Extract the [x, y] coordinate from the center of the cell holding the provided text.  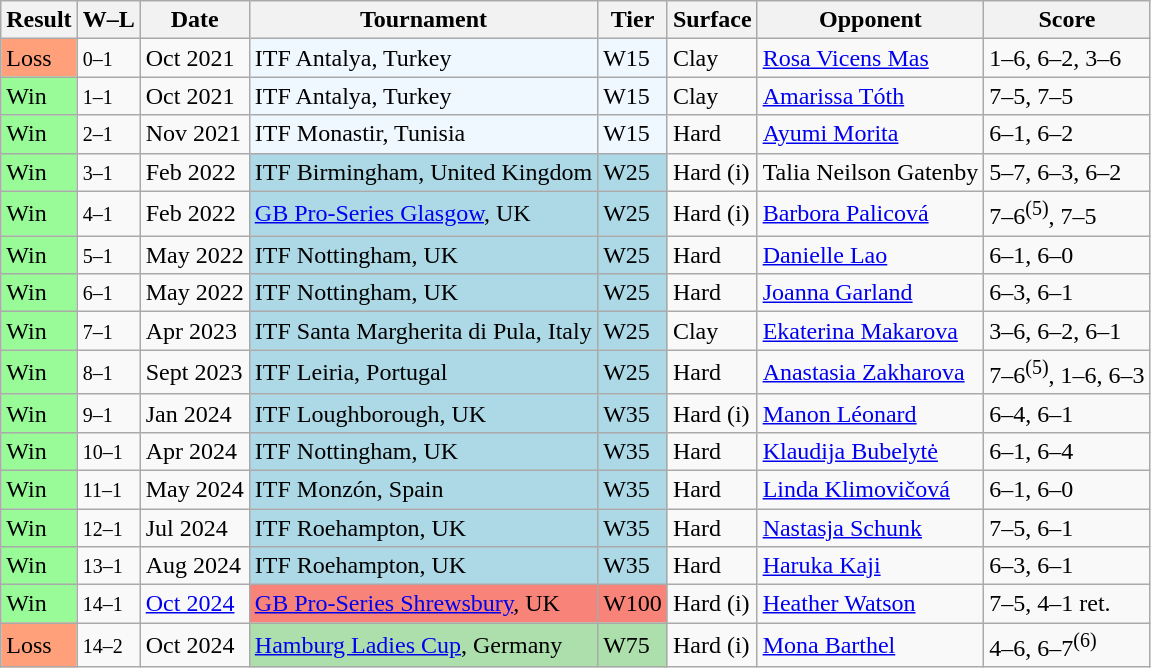
4–6, 6–7(6) [1067, 646]
10–1 [108, 451]
11–1 [108, 489]
ITF Monzón, Spain [423, 489]
7–5, 7–5 [1067, 96]
Sept 2023 [194, 372]
Tier [633, 20]
5–7, 6–3, 6–2 [1067, 172]
Manon Léonard [870, 413]
Amarissa Tóth [870, 96]
7–5, 6–1 [1067, 528]
Surface [712, 20]
Ekaterina Makarova [870, 331]
13–1 [108, 566]
7–6(5), 7–5 [1067, 214]
ITF Leiria, Portugal [423, 372]
W–L [108, 20]
6–4, 6–1 [1067, 413]
ITF Santa Margherita di Pula, Italy [423, 331]
9–1 [108, 413]
Klaudija Bubelytė [870, 451]
Aug 2024 [194, 566]
Danielle Lao [870, 255]
ITF Birmingham, United Kingdom [423, 172]
2–1 [108, 134]
ITF Monastir, Tunisia [423, 134]
GB Pro-Series Shrewsbury, UK [423, 604]
Ayumi Morita [870, 134]
Mona Barthel [870, 646]
May 2024 [194, 489]
3–1 [108, 172]
Date [194, 20]
W75 [633, 646]
ITF Loughborough, UK [423, 413]
7–5, 4–1 ret. [1067, 604]
1–6, 6–2, 3–6 [1067, 58]
7–6(5), 1–6, 6–3 [1067, 372]
Anastasia Zakharova [870, 372]
8–1 [108, 372]
Joanna Garland [870, 293]
Jul 2024 [194, 528]
6–1 [108, 293]
W100 [633, 604]
Nastasja Schunk [870, 528]
6–1, 6–4 [1067, 451]
12–1 [108, 528]
14–1 [108, 604]
1–1 [108, 96]
Hamburg Ladies Cup, Germany [423, 646]
Jan 2024 [194, 413]
GB Pro-Series Glasgow, UK [423, 214]
7–1 [108, 331]
Apr 2023 [194, 331]
3–6, 6–2, 6–1 [1067, 331]
Rosa Vicens Mas [870, 58]
Opponent [870, 20]
5–1 [108, 255]
Result [39, 20]
Nov 2021 [194, 134]
Linda Klimovičová [870, 489]
Talia Neilson Gatenby [870, 172]
Barbora Palicová [870, 214]
14–2 [108, 646]
Heather Watson [870, 604]
0–1 [108, 58]
Haruka Kaji [870, 566]
6–1, 6–2 [1067, 134]
Tournament [423, 20]
Score [1067, 20]
4–1 [108, 214]
Apr 2024 [194, 451]
